Return (X, Y) of the center of cell containing provided text 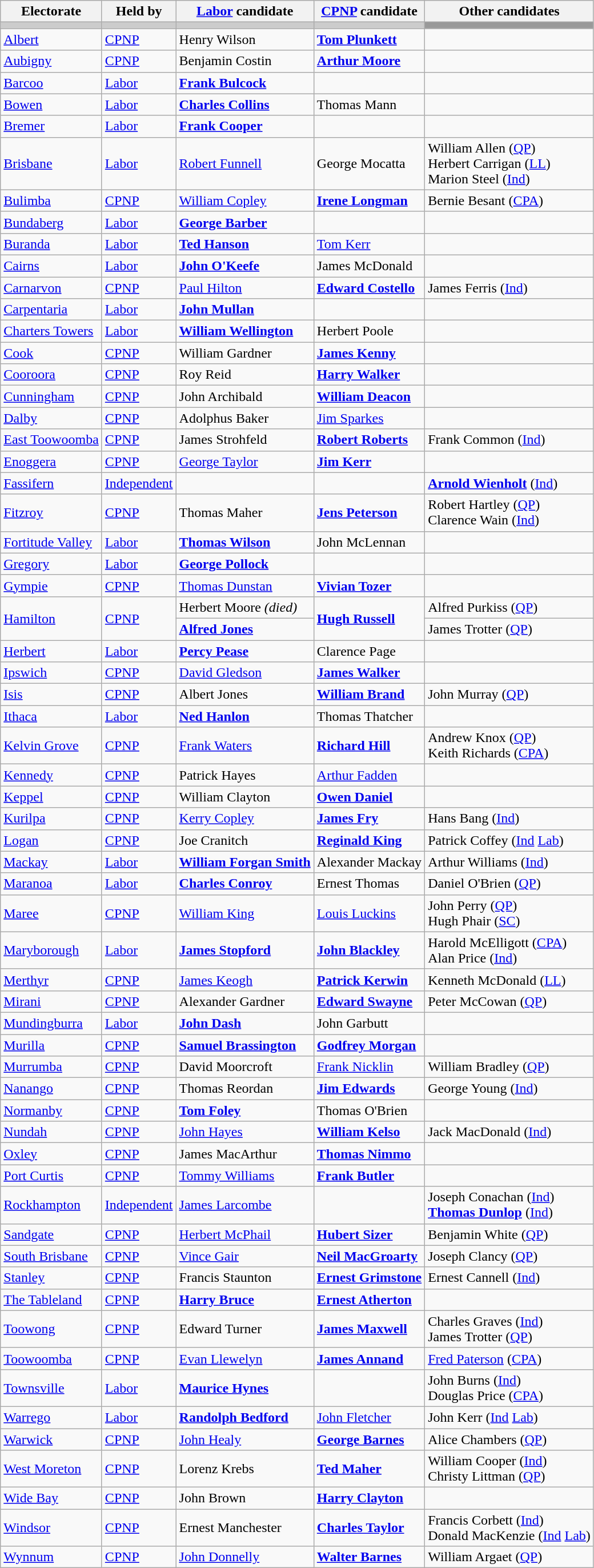
Carpentaria (51, 310)
Daniel O'Brien (QP) (509, 884)
Buranda (51, 244)
Harold McElligott (CPA) Alan Price (Ind) (509, 951)
Henry Wilson (244, 39)
Arthur Moore (369, 61)
CPNP candidate (369, 11)
Benjamin White (QP) (509, 1234)
Frank Bulcock (244, 83)
Thomas Thatcher (369, 716)
Merthyr (51, 980)
Francis Staunton (244, 1278)
Thomas Mann (369, 105)
Arthur Fadden (369, 775)
James MacArthur (244, 1154)
Jack MacDonald (Ind) (509, 1132)
Randolph Bedford (244, 1417)
Logan (51, 840)
David Moorcroft (244, 1067)
Jens Peterson (369, 513)
East Toowoomba (51, 440)
Other candidates (509, 11)
Kenneth McDonald (LL) (509, 980)
Tom Kerr (369, 244)
Hamilton (51, 618)
John Donnelly (244, 1557)
Held by (139, 11)
Cairns (51, 266)
George Barnes (369, 1439)
William Gardner (244, 353)
David Gledson (244, 673)
Ted Hanson (244, 244)
Mundingburra (51, 1023)
Gregory (51, 564)
John Murray (QP) (509, 695)
John Mullan (244, 310)
Godfrey Morgan (369, 1045)
William King (244, 913)
William Argaet (QP) (509, 1557)
William Brand (369, 695)
Percy Pease (244, 651)
Ipswich (51, 673)
William Kelso (369, 1132)
Ernest Thomas (369, 884)
Frank Waters (244, 746)
Vivian Tozer (369, 586)
Alfred Jones (244, 629)
Harry Bruce (244, 1300)
Walter Barnes (369, 1557)
George Taylor (244, 462)
Patrick Coffey (Ind Lab) (509, 840)
John Hayes (244, 1132)
Albert Jones (244, 695)
James Larcombe (244, 1205)
Ernest Atherton (369, 1300)
Neil MacGroarty (369, 1256)
Maree (51, 913)
Robert Funnell (244, 163)
Bulimba (51, 200)
Ernest Manchester (244, 1527)
William Cooper (Ind) Christy Littman (QP) (509, 1469)
Herbert McPhail (244, 1234)
James Fry (369, 819)
James Kenny (369, 353)
Normanby (51, 1110)
Fitzroy (51, 513)
Cook (51, 353)
Hugh Russell (369, 618)
Ernest Cannell (Ind) (509, 1278)
Oxley (51, 1154)
Labor candidate (244, 11)
Fortitude Valley (51, 542)
Vince Gair (244, 1256)
Edward Swayne (369, 1001)
Enoggera (51, 462)
Hans Bang (Ind) (509, 819)
Murilla (51, 1045)
Townsville (51, 1388)
Maryborough (51, 951)
Edward Turner (244, 1329)
Charles Conroy (244, 884)
James McDonald (369, 266)
Lorenz Krebs (244, 1469)
Frank Common (Ind) (509, 440)
John Kerr (Ind Lab) (509, 1417)
Thomas Nimmo (369, 1154)
Bernie Besant (CPA) (509, 200)
Albert (51, 39)
Frank Cooper (244, 126)
Adolphus Baker (244, 418)
Brisbane (51, 163)
Tom Foley (244, 1110)
Harry Walker (369, 375)
Robert Roberts (369, 440)
Kennedy (51, 775)
Ernest Grimstone (369, 1278)
James Maxwell (369, 1329)
The Tableland (51, 1300)
Dalby (51, 418)
Jim Kerr (369, 462)
Harry Clayton (369, 1498)
John Brown (244, 1498)
Mirani (51, 1001)
Bremer (51, 126)
Reginald King (369, 840)
John Dash (244, 1023)
Ithaca (51, 716)
Kerry Copley (244, 819)
Sandgate (51, 1234)
Louis Luckins (369, 913)
Cooroora (51, 375)
Paul Hilton (244, 287)
Patrick Kerwin (369, 980)
Tommy Williams (244, 1176)
West Moreton (51, 1469)
Robert Hartley (QP) Clarence Wain (Ind) (509, 513)
Kurilpa (51, 819)
Andrew Knox (QP) Keith Richards (CPA) (509, 746)
Alexander Gardner (244, 1001)
Fassifern (51, 483)
Tom Plunkett (369, 39)
John Burns (Ind) Douglas Price (CPA) (509, 1388)
Alfred Purkiss (QP) (509, 607)
Electorate (51, 11)
Peter McCowan (QP) (509, 1001)
Charles Taylor (369, 1527)
William Clayton (244, 797)
Richard Hill (369, 746)
George Mocatta (369, 163)
Ned Hanlon (244, 716)
Kelvin Grove (51, 746)
James Trotter (QP) (509, 629)
William Bradley (QP) (509, 1067)
James Annand (369, 1358)
Thomas Maher (244, 513)
Jim Sparkes (369, 418)
Toowong (51, 1329)
Rockhampton (51, 1205)
Benjamin Costin (244, 61)
Warwick (51, 1439)
Clarence Page (369, 651)
Aubigny (51, 61)
Herbert (51, 651)
William Copley (244, 200)
Alexander Mackay (369, 862)
Charles Collins (244, 105)
Arthur Williams (Ind) (509, 862)
Joe Cranitch (244, 840)
James Keogh (244, 980)
Windsor (51, 1527)
Warrego (51, 1417)
Charters Towers (51, 331)
Francis Corbett (Ind) Donald MacKenzie (Ind Lab) (509, 1527)
Joseph Clancy (QP) (509, 1256)
Thomas Wilson (244, 542)
Thomas Dunstan (244, 586)
John Archibald (244, 396)
Herbert Poole (369, 331)
Frank Butler (369, 1176)
James Ferris (Ind) (509, 287)
Stanley (51, 1278)
George Barber (244, 222)
Bowen (51, 105)
Joseph Conachan (Ind) Thomas Dunlop (Ind) (509, 1205)
Thomas Reordan (244, 1089)
Wynnum (51, 1557)
John Blackley (369, 951)
Edward Costello (369, 287)
Herbert Moore (died) (244, 607)
William Deacon (369, 396)
Thomas O'Brien (369, 1110)
Hubert Sizer (369, 1234)
Ted Maher (369, 1469)
Frank Nicklin (369, 1067)
Roy Reid (244, 375)
Jim Edwards (369, 1089)
James Stopford (244, 951)
South Brisbane (51, 1256)
Nundah (51, 1132)
John Fletcher (369, 1417)
Bundaberg (51, 222)
John O'Keefe (244, 266)
Barcoo (51, 83)
Maurice Hynes (244, 1388)
Nanango (51, 1089)
Isis (51, 695)
William Forgan Smith (244, 862)
Charles Graves (Ind) James Trotter (QP) (509, 1329)
George Pollock (244, 564)
Gympie (51, 586)
Cunningham (51, 396)
Irene Longman (369, 200)
James Strohfeld (244, 440)
James Walker (369, 673)
Alice Chambers (QP) (509, 1439)
Port Curtis (51, 1176)
John McLennan (369, 542)
William Allen (QP) Herbert Carrigan (LL) Marion Steel (Ind) (509, 163)
Maranoa (51, 884)
Murrumba (51, 1067)
Keppel (51, 797)
Carnarvon (51, 287)
John Garbutt (369, 1023)
Owen Daniel (369, 797)
Toowoomba (51, 1358)
Wide Bay (51, 1498)
Mackay (51, 862)
Arnold Wienholt (Ind) (509, 483)
Fred Paterson (CPA) (509, 1358)
Patrick Hayes (244, 775)
John Healy (244, 1439)
John Perry (QP) Hugh Phair (SC) (509, 913)
Samuel Brassington (244, 1045)
George Young (Ind) (509, 1089)
Evan Llewelyn (244, 1358)
William Wellington (244, 331)
